Output the (x, y) coordinate of the center of the cell containing the given text.  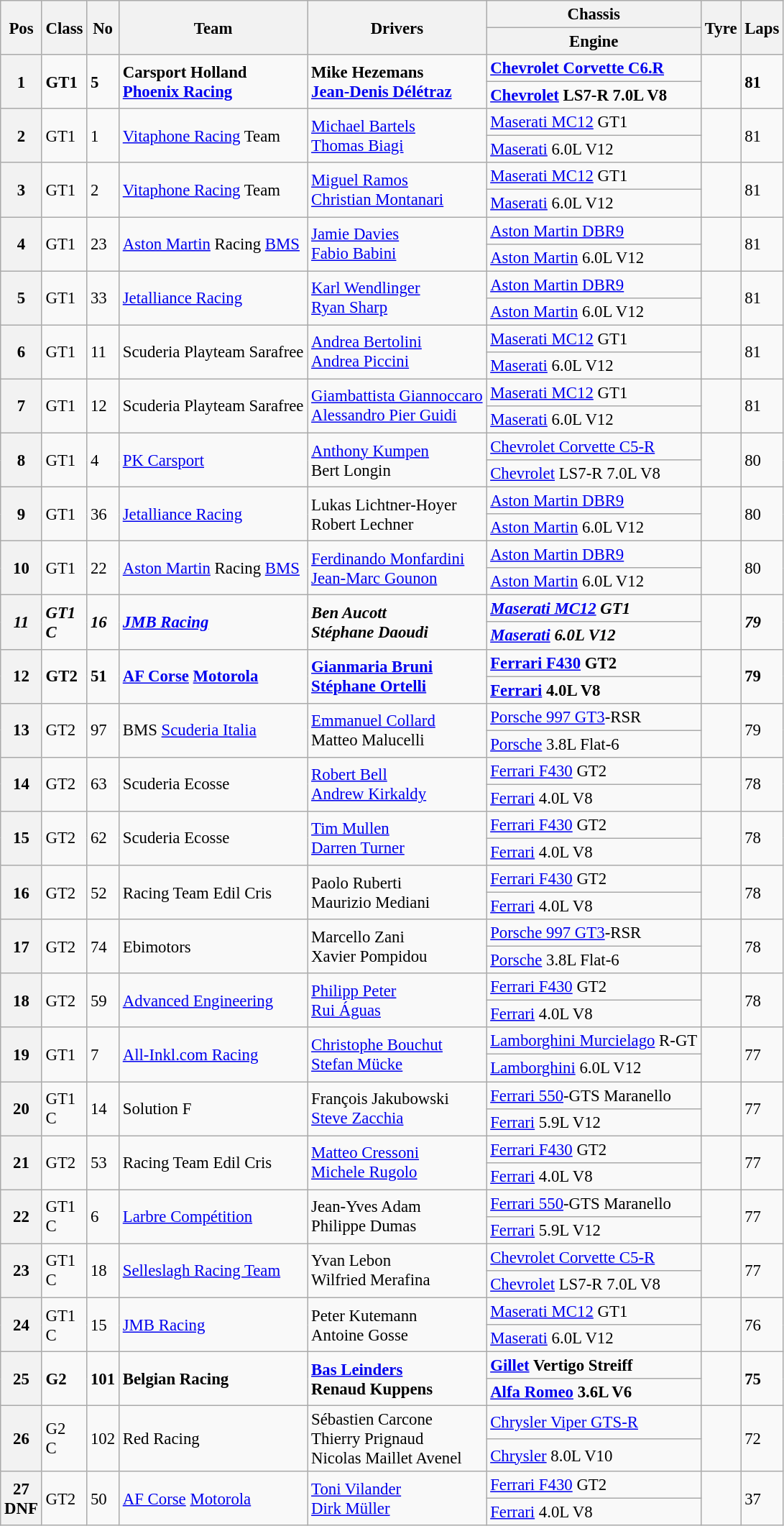
Ferdinando Monfardini Jean-Marc Gounon (397, 568)
Team (213, 27)
10 (22, 568)
Advanced Engineering (213, 1001)
Chrysler 8.0L V10 (594, 1456)
Engine (594, 42)
74 (103, 946)
Ebimotors (213, 946)
63 (103, 785)
Miguel Ramos Christian Montanari (397, 190)
26 (22, 1439)
51 (103, 676)
Matteo Cressoni Michele Rugolo (397, 1163)
Drivers (397, 27)
Chevrolet Corvette C6.R (594, 68)
Solution F (213, 1108)
52 (103, 893)
24 (22, 1324)
19 (22, 1055)
Toni Vilander Dirk Müller (397, 1498)
Karl Wendlinger Ryan Sharp (397, 298)
21 (22, 1163)
G2 (65, 1379)
G2C (65, 1439)
Laps (762, 27)
Red Racing (213, 1439)
33 (103, 298)
Peter Kutemann Antoine Gosse (397, 1324)
72 (762, 1439)
Chassis (594, 14)
Andrea Bertolini Andrea Piccini (397, 352)
Selleslagh Racing Team (213, 1271)
Giambattista Giannoccaro Alessandro Pier Guidi (397, 405)
PK Carsport (213, 460)
Class (65, 27)
Yvan Lebon Wilfried Merafina (397, 1271)
27DNF (22, 1498)
Anthony Kumpen Bert Longin (397, 460)
Emmanuel Collard Matteo Malucelli (397, 730)
Pos (22, 27)
Lamborghini 6.0L V12 (594, 1068)
All-Inkl.com Racing (213, 1055)
76 (762, 1324)
17 (22, 946)
Ben Aucott Stéphane Daoudi (397, 622)
Gillet Vertigo Streiff (594, 1366)
102 (103, 1439)
BMS Scuderia Italia (213, 730)
Carsport Holland Phoenix Racing (213, 82)
Robert Bell Andrew Kirkaldy (397, 785)
François Jakubowski Steve Zacchia (397, 1108)
37 (762, 1498)
Bas Leinders Renaud Kuppens (397, 1379)
59 (103, 1001)
8 (22, 460)
53 (103, 1163)
Chrysler Viper GTS-R (594, 1422)
Christophe Bouchut Stefan Mücke (397, 1055)
Tim Mullen Darren Turner (397, 838)
Lukas Lichtner-Hoyer Robert Lechner (397, 515)
13 (22, 730)
97 (103, 730)
Mike Hezemans Jean-Denis Délétraz (397, 82)
Sébastien Carcone Thierry Prignaud Nicolas Maillet Avenel (397, 1439)
Belgian Racing (213, 1379)
62 (103, 838)
Gianmaria Bruni Stéphane Ortelli (397, 676)
101 (103, 1379)
25 (22, 1379)
No (103, 27)
75 (762, 1379)
Larbre Compétition (213, 1216)
Paolo Ruberti Maurizio Mediani (397, 893)
Alfa Romeo 3.6L V6 (594, 1392)
Philipp Peter Rui Águas (397, 1001)
36 (103, 515)
Marcello Zani Xavier Pompidou (397, 946)
Michael Bartels Thomas Biagi (397, 135)
3 (22, 190)
Jean-Yves Adam Philippe Dumas (397, 1216)
Tyre (721, 27)
20 (22, 1108)
9 (22, 515)
Lamborghini Murcielago R-GT (594, 1042)
Jamie Davies Fabio Babini (397, 244)
50 (103, 1498)
